Return [X, Y] of the center of cell containing provided text 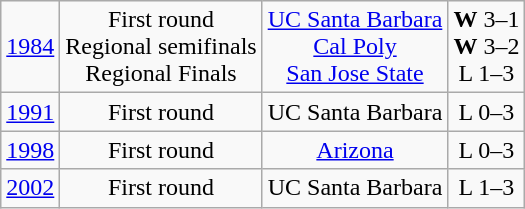
1991 [30, 112]
1984 [30, 47]
First roundRegional semifinalsRegional Finals [161, 47]
Arizona [355, 150]
L 1–3 [486, 188]
UC Santa BarbaraCal PolySan Jose State [355, 47]
1998 [30, 150]
W 3–1W 3–2L 1–3 [486, 47]
2002 [30, 188]
